For the text-containing cell, return its midpoint in [X, Y] coordinate format. 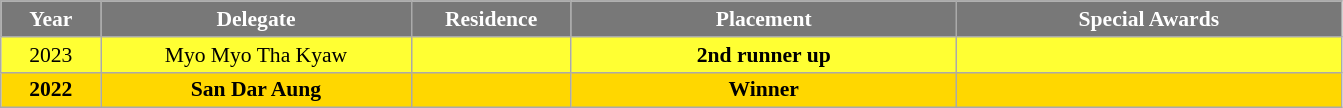
Placement [764, 19]
2022 [51, 90]
Delegate [256, 19]
2023 [51, 55]
San Dar Aung [256, 90]
Year [51, 19]
2nd runner up [764, 55]
Myo Myo Tha Kyaw [256, 55]
Winner [764, 90]
Special Awards [1148, 19]
Residence [491, 19]
